Extract the [X, Y] coordinate from the center of the cell holding the provided text.  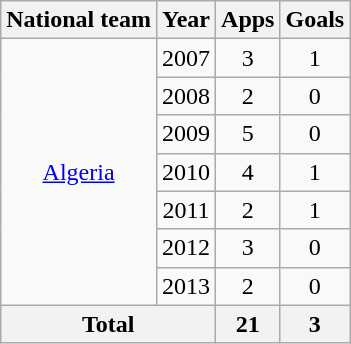
National team [79, 20]
2013 [186, 286]
Total [108, 324]
Algeria [79, 172]
4 [248, 172]
2012 [186, 248]
2008 [186, 96]
2010 [186, 172]
Apps [248, 20]
5 [248, 134]
Year [186, 20]
2009 [186, 134]
2007 [186, 58]
21 [248, 324]
2011 [186, 210]
Goals [315, 20]
